Scan for the cell matching the given text and deliver its (X, Y) coordinate at center. 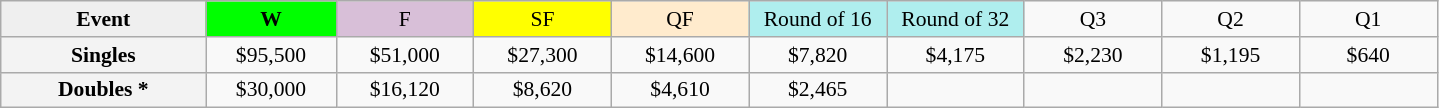
Q3 (1093, 19)
$1,195 (1231, 55)
SF (543, 19)
Q1 (1368, 19)
$95,500 (271, 55)
F (405, 19)
$51,000 (405, 55)
Round of 16 (818, 19)
$640 (1368, 55)
$8,620 (543, 90)
Event (104, 19)
W (271, 19)
Doubles * (104, 90)
$2,230 (1093, 55)
$2,465 (818, 90)
$27,300 (543, 55)
Round of 32 (955, 19)
$16,120 (405, 90)
$4,175 (955, 55)
Singles (104, 55)
Q2 (1231, 19)
QF (680, 19)
$14,600 (680, 55)
$30,000 (271, 90)
$7,820 (818, 55)
$4,610 (680, 90)
